Extract the (X, Y) coordinate from the center of the cell holding the provided text.  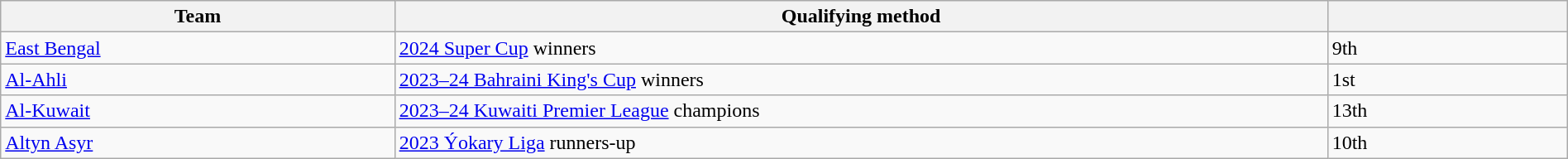
Altyn Asyr (198, 142)
Team (198, 17)
2024 Super Cup winners (861, 48)
2023 Ýokary Liga runners-up (861, 142)
2023–24 Kuwaiti Premier League champions (861, 111)
9th (1447, 48)
Qualifying method (861, 17)
2023–24 Bahraini King's Cup winners (861, 79)
Al-Ahli (198, 79)
1st (1447, 79)
Al-Kuwait (198, 111)
10th (1447, 142)
13th (1447, 111)
East Bengal (198, 48)
